Return the [x, y] coordinate for the center point of the cell that contains the specified text.  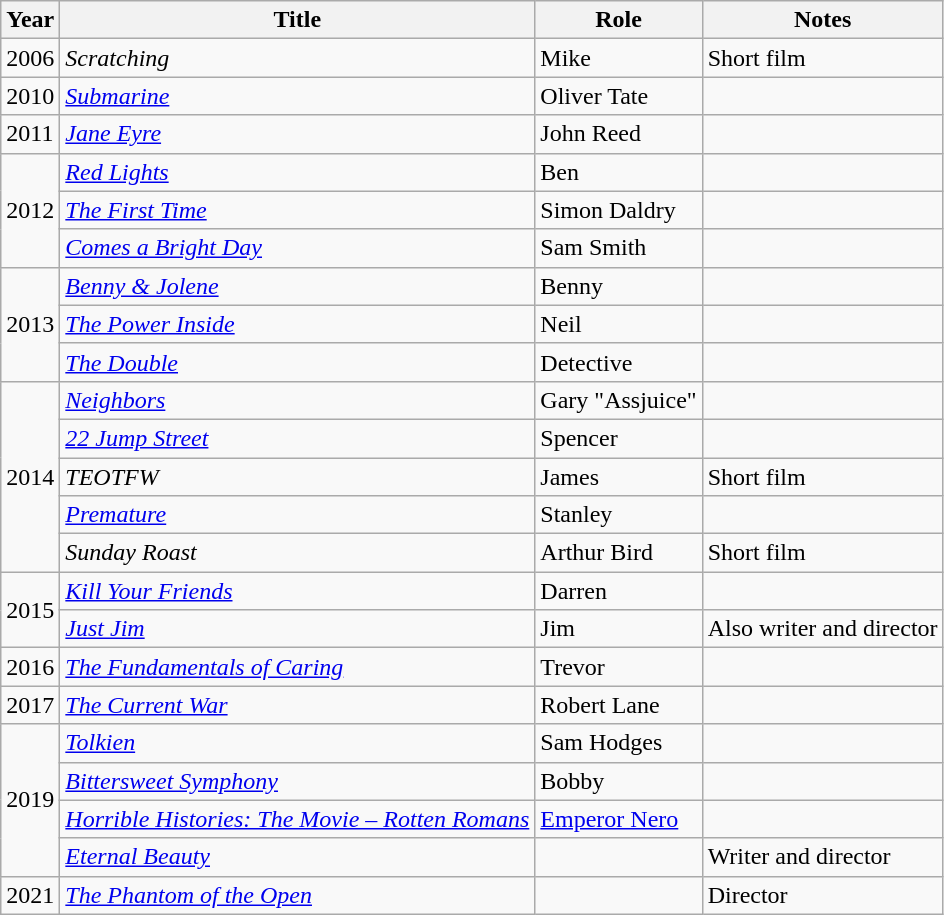
2006 [30, 58]
Spencer [618, 438]
Benny & Jolene [298, 286]
2014 [30, 476]
Darren [618, 591]
Neighbors [298, 400]
Director [822, 895]
2017 [30, 705]
Jim [618, 629]
Writer and director [822, 857]
Emperor Nero [618, 819]
Kill Your Friends [298, 591]
Sunday Roast [298, 553]
Arthur Bird [618, 553]
2010 [30, 96]
Ben [618, 172]
The First Time [298, 210]
The Current War [298, 705]
Premature [298, 515]
Horrible Histories: The Movie – Rotten Romans [298, 819]
Role [618, 20]
John Reed [618, 134]
Notes [822, 20]
Oliver Tate [618, 96]
The Double [298, 362]
Red Lights [298, 172]
Eternal Beauty [298, 857]
2015 [30, 610]
Detective [618, 362]
Year [30, 20]
Sam Smith [618, 248]
Bittersweet Symphony [298, 781]
Benny [618, 286]
Comes a Bright Day [298, 248]
Submarine [298, 96]
Jane Eyre [298, 134]
2021 [30, 895]
2012 [30, 210]
Gary "Assjuice" [618, 400]
Trevor [618, 667]
The Fundamentals of Caring [298, 667]
Stanley [618, 515]
2013 [30, 324]
The Phantom of the Open [298, 895]
The Power Inside [298, 324]
Bobby [618, 781]
22 Jump Street [298, 438]
Title [298, 20]
Tolkien [298, 743]
James [618, 477]
2019 [30, 800]
Also writer and director [822, 629]
Mike [618, 58]
Robert Lane [618, 705]
2016 [30, 667]
Just Jim [298, 629]
Neil [618, 324]
2011 [30, 134]
Scratching [298, 58]
Simon Daldry [618, 210]
TEOTFW [298, 477]
Sam Hodges [618, 743]
